Return the [X, Y] coordinate for the center point of the cell that contains the specified text.  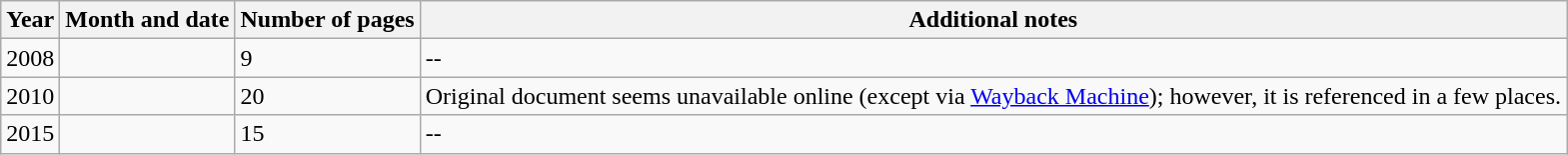
2008 [30, 58]
2010 [30, 96]
Additional notes [993, 20]
15 [328, 134]
20 [328, 96]
Month and date [148, 20]
Year [30, 20]
Original document seems unavailable online (except via Wayback Machine); however, it is referenced in a few places. [993, 96]
9 [328, 58]
Number of pages [328, 20]
2015 [30, 134]
